Identify which cell holds the provided text, then report its (x, y) central coordinate. 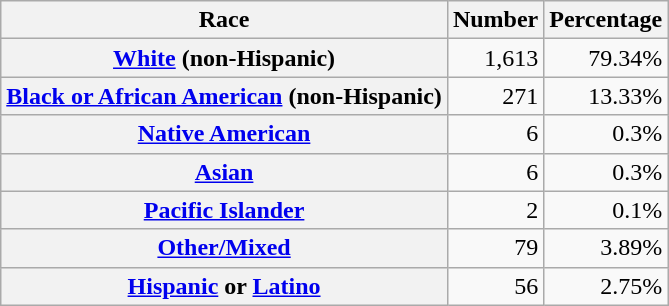
271 (495, 96)
1,613 (495, 58)
Black or African American (non-Hispanic) (224, 96)
Other/Mixed (224, 248)
Number (495, 20)
56 (495, 286)
Race (224, 20)
Pacific Islander (224, 210)
Hispanic or Latino (224, 286)
13.33% (606, 96)
White (non-Hispanic) (224, 58)
2 (495, 210)
Asian (224, 172)
0.1% (606, 210)
2.75% (606, 286)
79.34% (606, 58)
3.89% (606, 248)
79 (495, 248)
Native American (224, 134)
Percentage (606, 20)
